From the cell containing the given text, extract its center point as [x, y] coordinate. 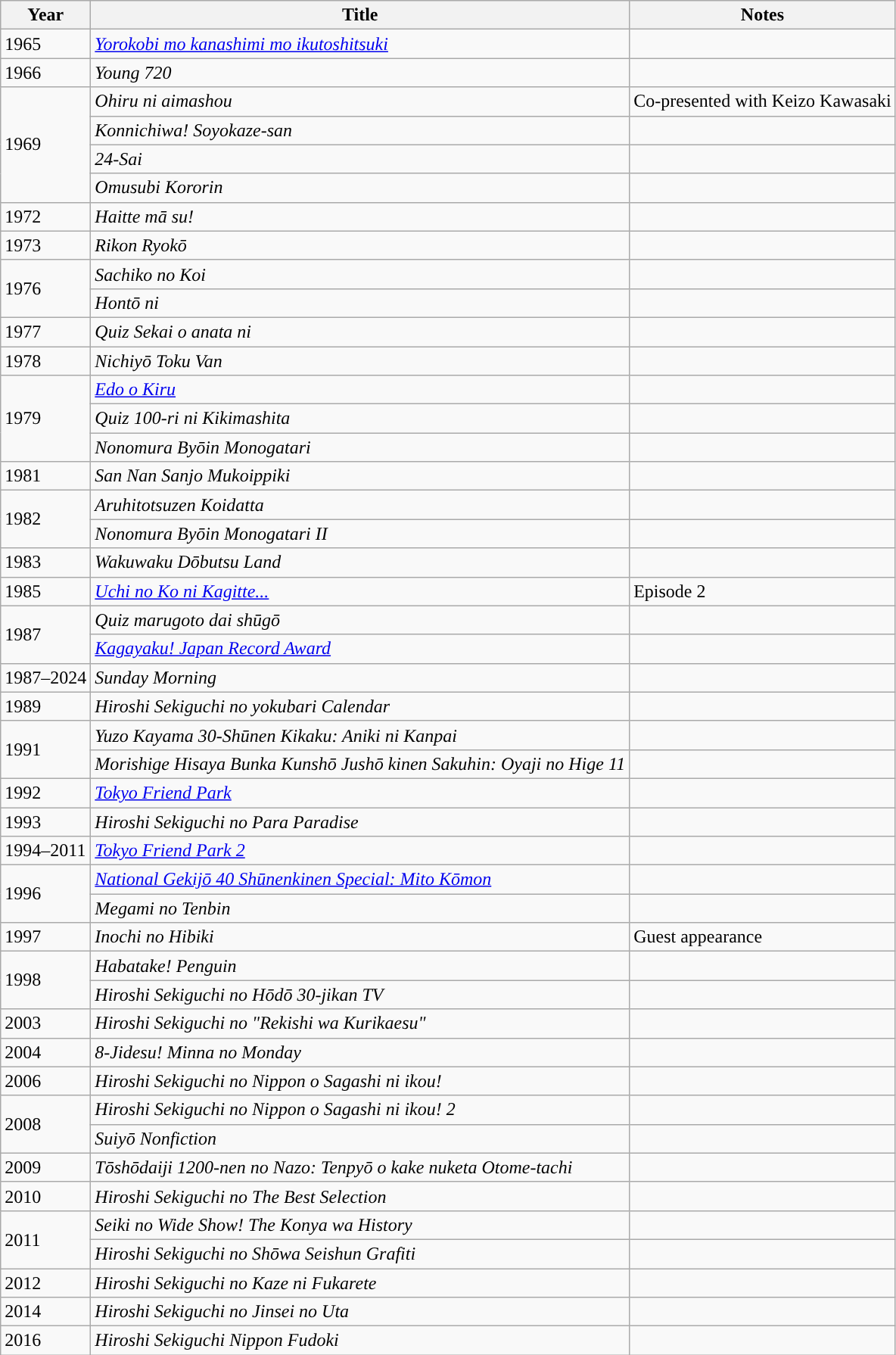
Tokyo Friend Park [360, 793]
Tōshōdaiji 1200-nen no Nazo: Tenpyō o kake nuketa Otome-tachi [360, 1167]
Quiz 100-ri ni Kikimashita [360, 419]
1969 [45, 145]
Hiroshi Sekiguchi no Nippon o Sagashi ni ikou! 2 [360, 1110]
Hiroshi Sekiguchi no Kaze ni Fukarete [360, 1283]
Omusubi Kororin [360, 188]
2009 [45, 1167]
Year [45, 15]
Megami no Tenbin [360, 908]
1991 [45, 749]
Hiroshi Sekiguchi no Nippon o Sagashi ni ikou! [360, 1081]
Hiroshi Sekiguchi Nippon Fudoki [360, 1341]
1987–2024 [45, 677]
1973 [45, 245]
1983 [45, 562]
1987 [45, 634]
Haitte mā su! [360, 216]
Yorokobi mo kanashimi mo ikutoshitsuki [360, 44]
2012 [45, 1283]
Nichiyō Toku Van [360, 361]
Guest appearance [763, 937]
Hiroshi Sekiguchi no The Best Selection [360, 1196]
2008 [45, 1124]
1985 [45, 591]
National Gekijō 40 Shūnenkinen Special: Mito Kōmon [360, 880]
Uchi no Ko ni Kagitte... [360, 591]
1989 [45, 706]
8-Jidesu! Minna no Monday [360, 1052]
1981 [45, 476]
2016 [45, 1341]
Hiroshi Sekiguchi no Para Paradise [360, 821]
Kagayaku! Japan Record Award [360, 649]
2014 [45, 1312]
2011 [45, 1239]
Aruhitotsuzen Koidatta [360, 505]
Seiki no Wide Show! The Konya wa History [360, 1225]
Suiyō Nonfiction [360, 1139]
2006 [45, 1081]
Co-presented with Keizo Kawasaki [763, 101]
Hiroshi Sekiguchi no yokubari Calendar [360, 706]
Quiz Sekai o anata ni [360, 332]
Episode 2 [763, 591]
Hiroshi Sekiguchi no Hōdō 30-jikan TV [360, 995]
Notes [763, 15]
1972 [45, 216]
Hiroshi Sekiguchi no "Rekishi wa Kurikaesu" [360, 1023]
Edo o Kiru [360, 390]
1978 [45, 361]
1965 [45, 44]
2010 [45, 1196]
Hontō ni [360, 303]
Yuzo Kayama 30-Shūnen Kikaku: Aniki ni Kanpai [360, 735]
1976 [45, 288]
1997 [45, 937]
Hiroshi Sekiguchi no Shōwa Seishun Grafiti [360, 1254]
Konnichiwa! Soyokaze-san [360, 130]
San Nan Sanjo Mukoippiki [360, 476]
Morishige Hisaya Bunka Kunshō Jushō kinen Sakuhin: Oyaji no Hige 11 [360, 764]
Habatake! Penguin [360, 966]
1996 [45, 894]
Quiz marugoto dai shūgō [360, 620]
2004 [45, 1052]
1993 [45, 821]
Wakuwaku Dōbutsu Land [360, 562]
1982 [45, 519]
Nonomura Byōin Monogatari [360, 447]
Young 720 [360, 73]
1994–2011 [45, 851]
1979 [45, 419]
Nonomura Byōin Monogatari II [360, 534]
Rikon Ryokō [360, 245]
Inochi no Hibiki [360, 937]
Title [360, 15]
2003 [45, 1023]
Sachiko no Koi [360, 274]
1966 [45, 73]
Ohiru ni aimashou [360, 101]
24-Sai [360, 159]
1998 [45, 980]
1977 [45, 332]
Tokyo Friend Park 2 [360, 851]
Hiroshi Sekiguchi no Jinsei no Uta [360, 1312]
1992 [45, 793]
Sunday Morning [360, 677]
